Scan for the cell matching the given text and deliver its [X, Y] coordinate at center. 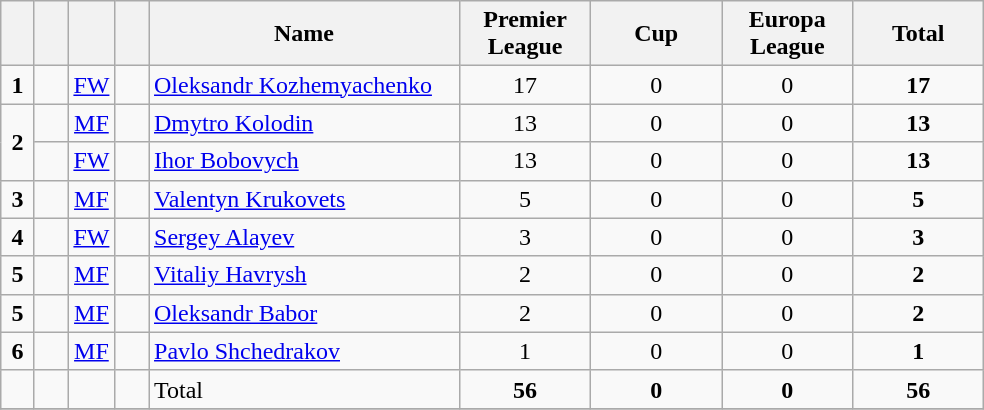
6 [18, 351]
Cup [656, 34]
Oleksandr Babor [304, 313]
Name [304, 34]
Vitaliy Havrysh [304, 275]
Oleksandr Kozhemyachenko [304, 85]
4 [18, 237]
Premier League [526, 34]
Sergey Alayev [304, 237]
Pavlo Shchedrakov [304, 351]
Valentyn Krukovets [304, 199]
Dmytro Kolodin [304, 123]
Ihor Bobovych [304, 161]
Europa League [788, 34]
